Identify which cell holds the provided text, then report its [x, y] central coordinate. 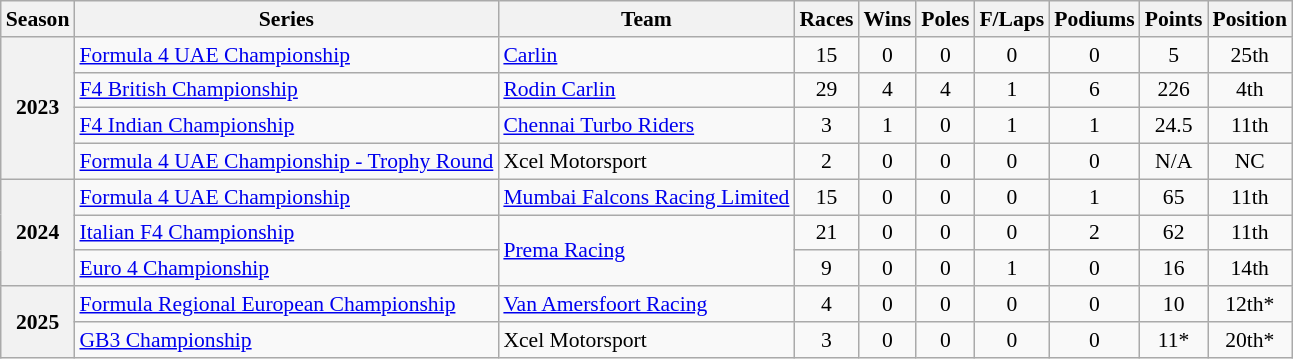
GB3 Championship [286, 340]
62 [1174, 233]
F4 British Championship [286, 90]
65 [1174, 197]
Podiums [1094, 19]
6 [1094, 90]
5 [1174, 55]
12th* [1250, 304]
Prema Racing [646, 250]
NC [1250, 162]
N/A [1174, 162]
9 [826, 269]
21 [826, 233]
Van Amersfoort Racing [646, 304]
Chennai Turbo Riders [646, 126]
Position [1250, 19]
Rodin Carlin [646, 90]
Formula 4 UAE Championship - Trophy Round [286, 162]
25th [1250, 55]
Carlin [646, 55]
10 [1174, 304]
Points [1174, 19]
29 [826, 90]
Wins [888, 19]
2025 [38, 322]
2023 [38, 108]
F/Laps [1012, 19]
Poles [945, 19]
14th [1250, 269]
Races [826, 19]
16 [1174, 269]
24.5 [1174, 126]
Euro 4 Championship [286, 269]
Italian F4 Championship [286, 233]
4th [1250, 90]
20th* [1250, 340]
Mumbai Falcons Racing Limited [646, 197]
226 [1174, 90]
Team [646, 19]
F4 Indian Championship [286, 126]
Season [38, 19]
11* [1174, 340]
Formula Regional European Championship [286, 304]
2024 [38, 232]
Series [286, 19]
